Scan for the cell matching the given text and deliver its (x, y) coordinate at center. 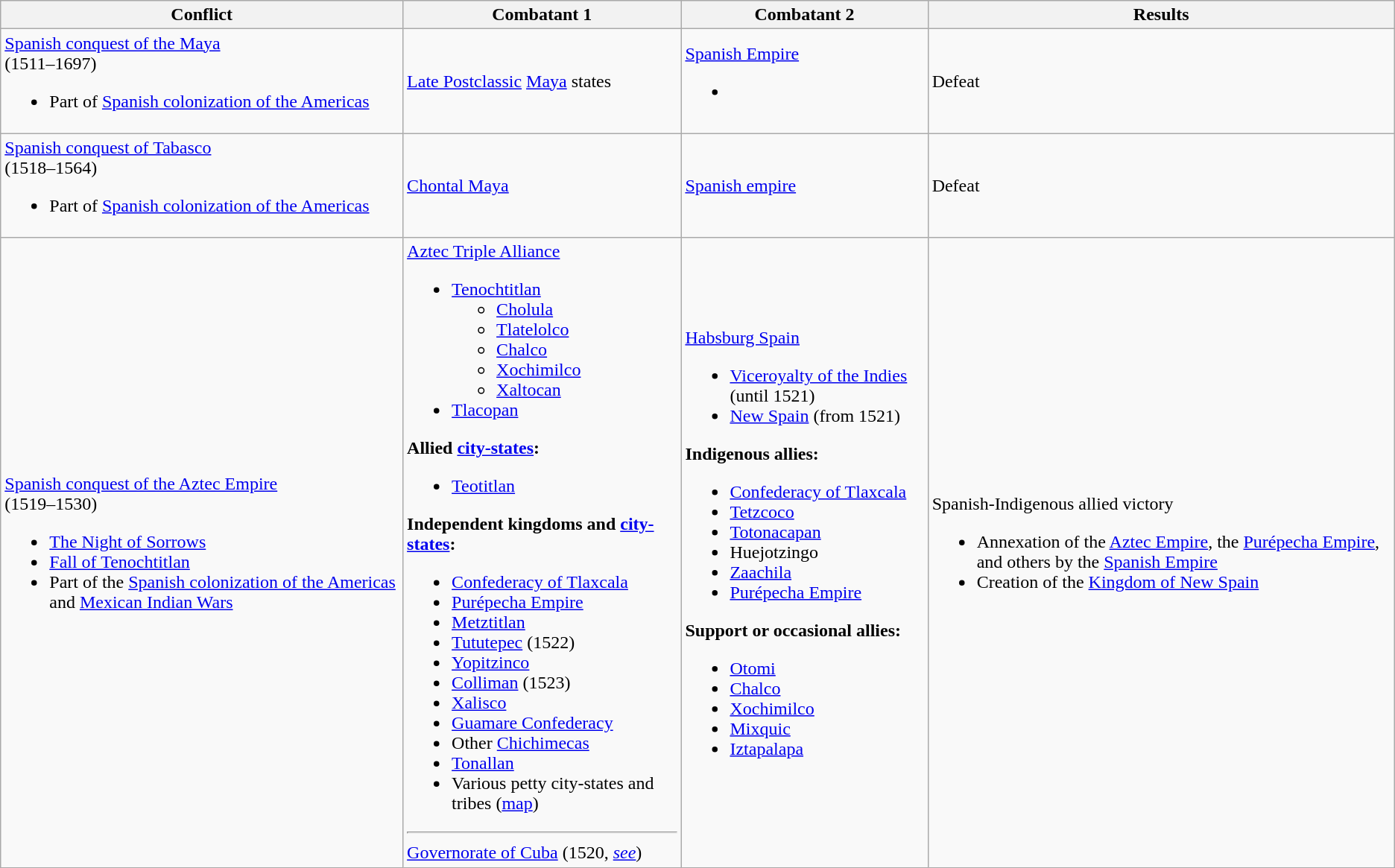
Combatant 1 (542, 15)
Spanish empire (805, 186)
Combatant 2 (805, 15)
Late Postclassic Maya states (542, 81)
Spanish Empire (805, 81)
Chontal Maya (542, 186)
Spanish conquest of the Maya(1511–1697)Part of Spanish colonization of the Americas (202, 81)
Conflict (202, 15)
Results (1161, 15)
Spanish conquest of Tabasco(1518–1564)Part of Spanish colonization of the Americas (202, 186)
